Return the (X, Y) coordinate for the center point of the cell that contains the specified text.  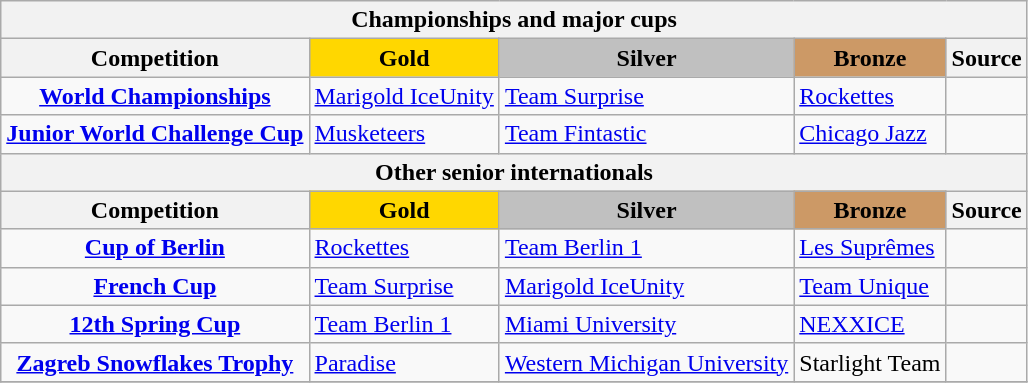
Zagreb Snowflakes Trophy (155, 362)
Junior World Challenge Cup (155, 134)
Western Michigan University (646, 362)
Starlight Team (870, 362)
Paradise (404, 362)
Cup of Berlin (155, 248)
NEXXICE (870, 324)
12th Spring Cup (155, 324)
Chicago Jazz (870, 134)
World Championships (155, 96)
Other senior internationals (514, 172)
Miami University (646, 324)
French Cup (155, 286)
Championships and major cups (514, 20)
Les Suprêmes (870, 248)
Team Fintastic (646, 134)
Team Unique (870, 286)
Musketeers (404, 134)
